Detect which cell encompasses the target text, then output its (x, y) center coordinate. 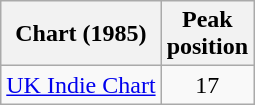
UK Indie Chart (81, 85)
Peakposition (207, 34)
Chart (1985) (81, 34)
17 (207, 85)
